For the text-containing cell, return its midpoint in (X, Y) coordinate format. 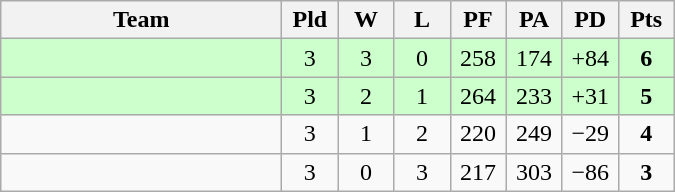
PF (478, 20)
264 (478, 96)
217 (478, 172)
L (422, 20)
249 (534, 134)
+84 (590, 58)
233 (534, 96)
PD (590, 20)
174 (534, 58)
Pld (310, 20)
−86 (590, 172)
4 (646, 134)
258 (478, 58)
303 (534, 172)
PA (534, 20)
5 (646, 96)
+31 (590, 96)
W (366, 20)
220 (478, 134)
Pts (646, 20)
6 (646, 58)
Team (142, 20)
−29 (590, 134)
